Detect which cell encompasses the target text, then output its [X, Y] center coordinate. 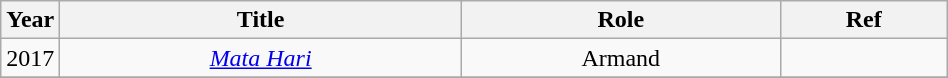
Title [261, 20]
Role [620, 20]
2017 [30, 58]
Armand [620, 58]
Mata Hari [261, 58]
Year [30, 20]
Ref [864, 20]
